Locate the cell with the specified text and output its (x, y) center coordinate. 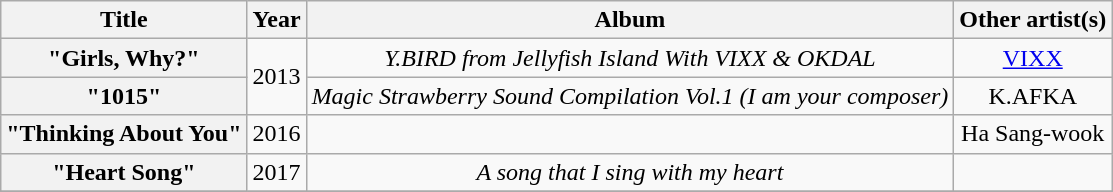
A song that I sing with my heart (630, 172)
2017 (276, 172)
"Heart Song" (124, 172)
VIXX (1033, 58)
Magic Strawberry Sound Compilation Vol.1 (I am your composer) (630, 96)
Other artist(s) (1033, 20)
Year (276, 20)
K.AFKA (1033, 96)
Ha Sang-wook (1033, 134)
2016 (276, 134)
"1015" (124, 96)
Album (630, 20)
Title (124, 20)
"Girls, Why?" (124, 58)
2013 (276, 77)
Y.BIRD from Jellyfish Island With VIXX & OKDAL (630, 58)
"Thinking About You" (124, 134)
